Locate the cell with the specified text and output its (x, y) center coordinate. 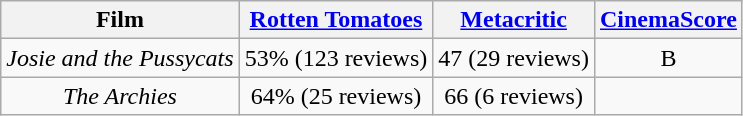
53% (123 reviews) (336, 58)
Josie and the Pussycats (120, 58)
47 (29 reviews) (514, 58)
Metacritic (514, 20)
64% (25 reviews) (336, 96)
Film (120, 20)
Rotten Tomatoes (336, 20)
B (668, 58)
66 (6 reviews) (514, 96)
The Archies (120, 96)
CinemaScore (668, 20)
